For the text-containing cell, return its midpoint in (X, Y) coordinate format. 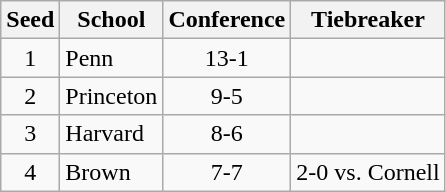
Tiebreaker (368, 20)
Conference (227, 20)
8-6 (227, 134)
School (112, 20)
7-7 (227, 172)
13-1 (227, 58)
Harvard (112, 134)
Seed (30, 20)
2-0 vs. Cornell (368, 172)
3 (30, 134)
9-5 (227, 96)
1 (30, 58)
Brown (112, 172)
2 (30, 96)
Princeton (112, 96)
4 (30, 172)
Penn (112, 58)
